From the cell containing the given text, extract its center point as (X, Y) coordinate. 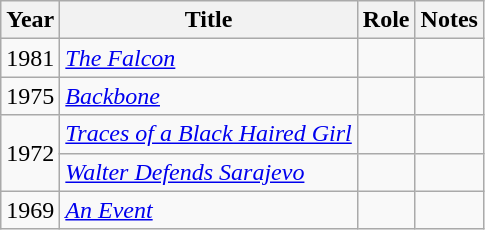
1972 (30, 153)
Notes (449, 20)
1981 (30, 58)
Traces of a Black Haired Girl (208, 134)
1975 (30, 96)
Role (386, 20)
Backbone (208, 96)
Walter Defends Sarajevo (208, 172)
Title (208, 20)
An Event (208, 210)
The Falcon (208, 58)
Year (30, 20)
1969 (30, 210)
